Provide the [X, Y] coordinate of the cell's center where the given text is located.  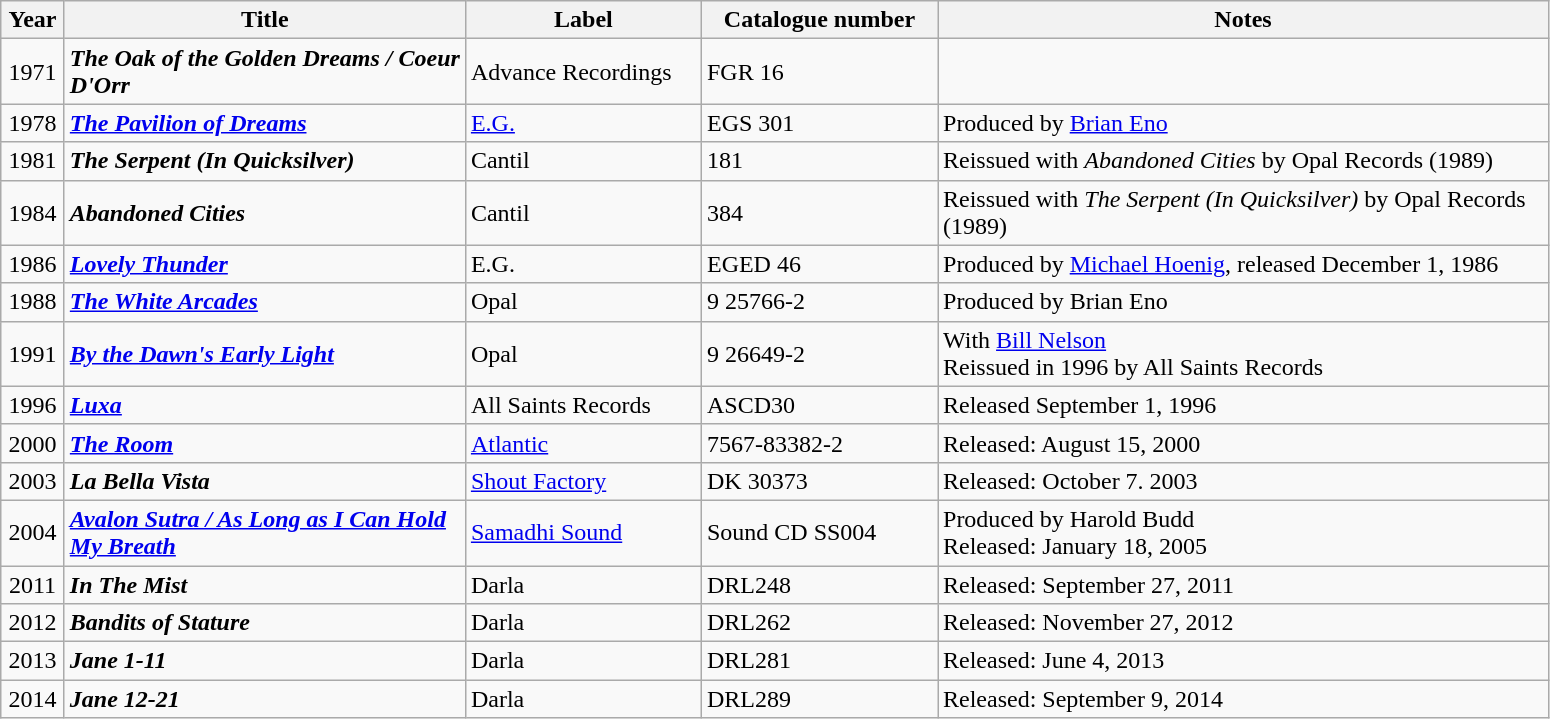
Released: June 4, 2013 [1244, 661]
FGR 16 [819, 72]
The Pavilion of Dreams [264, 123]
Released: September 9, 2014 [1244, 699]
1978 [33, 123]
Avalon Sutra / As Long as I Can Hold My Breath [264, 532]
Notes [1244, 20]
Title [264, 20]
ASCD30 [819, 405]
The White Arcades [264, 302]
Jane 1-11 [264, 661]
1991 [33, 354]
DRL289 [819, 699]
1981 [33, 161]
Label [583, 20]
1988 [33, 302]
EGS 301 [819, 123]
Atlantic [583, 443]
Bandits of Stature [264, 623]
DRL262 [819, 623]
The Oak of the Golden Dreams / Coeur D'Orr [264, 72]
With Bill NelsonReissued in 1996 by All Saints Records [1244, 354]
1971 [33, 72]
Samadhi Sound [583, 532]
2000 [33, 443]
2003 [33, 481]
In The Mist [264, 585]
The Serpent (In Quicksilver) [264, 161]
Released: October 7. 2003 [1244, 481]
The Room [264, 443]
Released September 1, 1996 [1244, 405]
Released: August 15, 2000 [1244, 443]
Shout Factory [583, 481]
2012 [33, 623]
Advance Recordings [583, 72]
EGED 46 [819, 264]
Reissued with Abandoned Cities by Opal Records (1989) [1244, 161]
9 25766-2 [819, 302]
Reissued with The Serpent (In Quicksilver) by Opal Records (1989) [1244, 212]
Produced by Harold BuddReleased: January 18, 2005 [1244, 532]
Released: September 27, 2011 [1244, 585]
Year [33, 20]
All Saints Records [583, 405]
2013 [33, 661]
2004 [33, 532]
2014 [33, 699]
7567-83382-2 [819, 443]
1986 [33, 264]
Released: November 27, 2012 [1244, 623]
384 [819, 212]
La Bella Vista [264, 481]
DRL248 [819, 585]
2011 [33, 585]
Jane 12-21 [264, 699]
By the Dawn's Early Light [264, 354]
Abandoned Cities [264, 212]
DK 30373 [819, 481]
Produced by Michael Hoenig, released December 1, 1986 [1244, 264]
Catalogue number [819, 20]
DRL281 [819, 661]
1984 [33, 212]
Lovely Thunder [264, 264]
181 [819, 161]
Sound CD SS004 [819, 532]
1996 [33, 405]
9 26649-2 [819, 354]
Luxa [264, 405]
